Output the (x, y) coordinate of the center of the cell containing the given text.  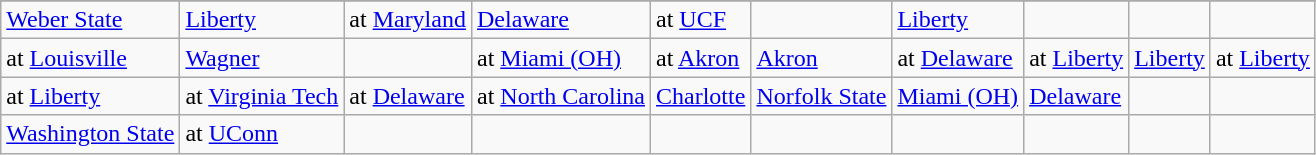
at UConn (262, 134)
Wagner (262, 58)
at Miami (OH) (560, 58)
Charlotte (700, 96)
Norfolk State (822, 96)
at Maryland (408, 20)
Miami (OH) (958, 96)
Washington State (90, 134)
at UCF (700, 20)
at Akron (700, 58)
at North Carolina (560, 96)
Akron (822, 58)
Weber State (90, 20)
at Virginia Tech (262, 96)
at Louisville (90, 58)
